Identify which cell holds the provided text, then report its [x, y] central coordinate. 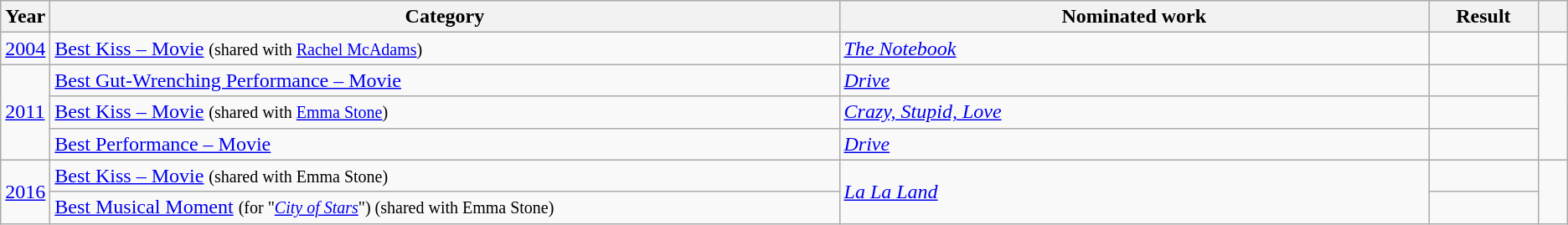
Result [1484, 17]
2004 [25, 49]
2011 [25, 112]
Best Performance – Movie [445, 144]
Crazy, Stupid, Love [1134, 112]
Category [445, 17]
2016 [25, 192]
Nominated work [1134, 17]
Best Musical Moment (for "City of Stars") (shared with Emma Stone) [445, 207]
Best Gut-Wrenching Performance – Movie [445, 80]
The Notebook [1134, 49]
Best Kiss – Movie (shared with Rachel McAdams) [445, 49]
La La Land [1134, 192]
Year [25, 17]
